Return (x, y) of the center of cell containing provided text 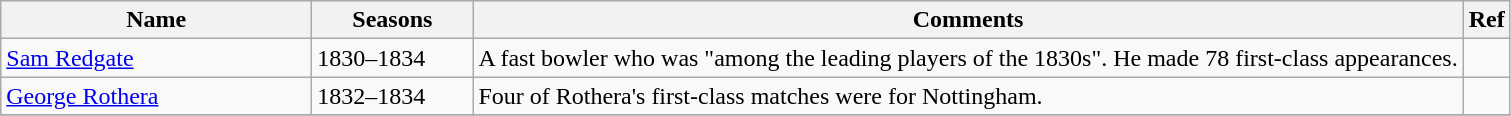
George Rothera (156, 96)
Comments (968, 20)
Four of Rothera's first-class matches were for Nottingham. (968, 96)
1832–1834 (392, 96)
Ref (1486, 20)
Name (156, 20)
Seasons (392, 20)
1830–1834 (392, 58)
A fast bowler who was "among the leading players of the 1830s". He made 78 first-class appearances. (968, 58)
Sam Redgate (156, 58)
